Return the (x, y) coordinate for the center point of the cell that contains the specified text.  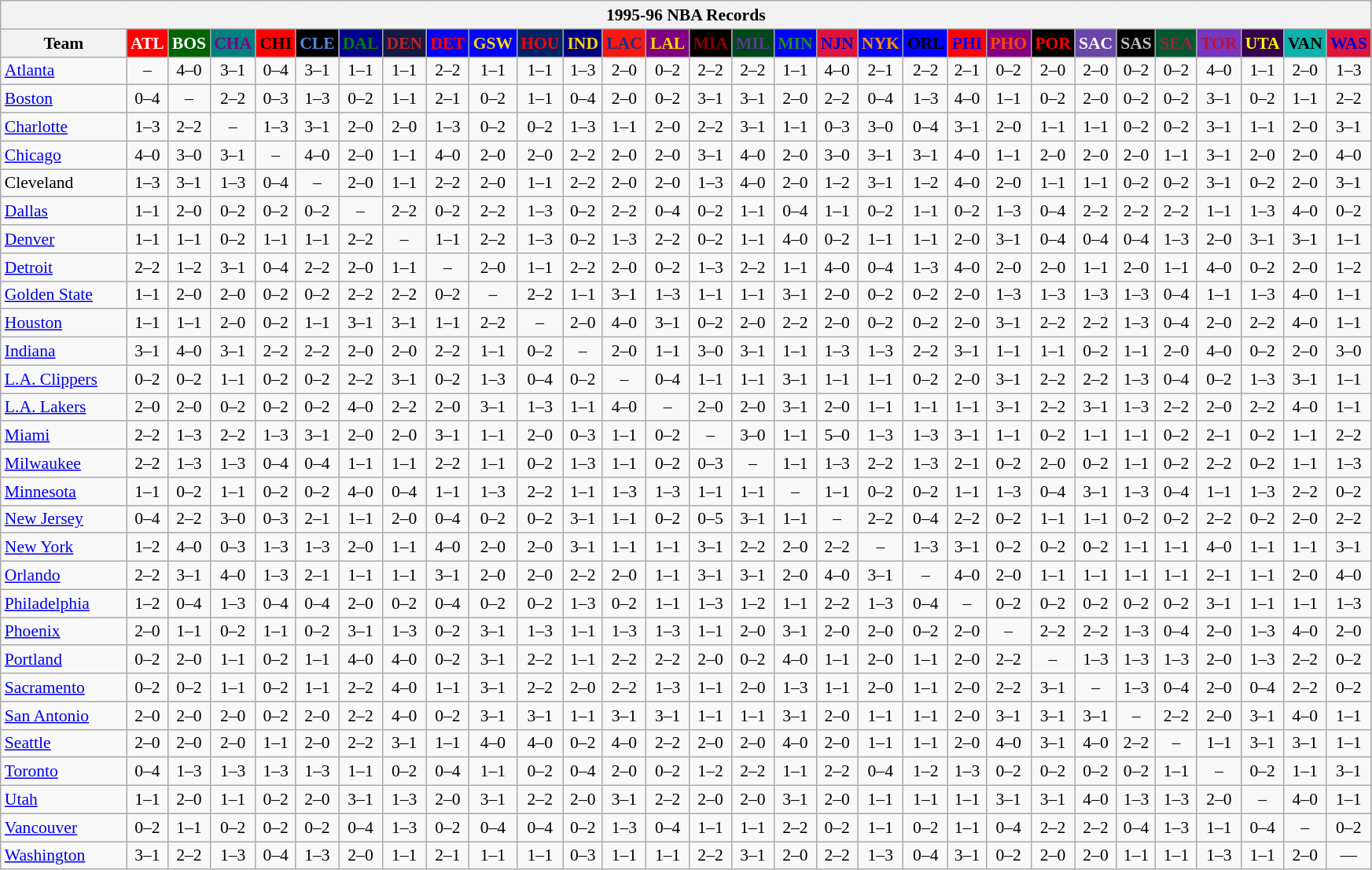
PHI (967, 43)
LAL (668, 43)
NYK (881, 43)
0–5 (710, 519)
Milwaukee (64, 463)
Phoenix (64, 632)
Portland (64, 660)
TOR (1219, 43)
Team (64, 43)
Houston (64, 323)
— (1349, 856)
Orlando (64, 576)
Detroit (64, 267)
Golden State (64, 295)
CHI (275, 43)
Philadelphia (64, 603)
Washington (64, 856)
L.A. Clippers (64, 379)
ORL (926, 43)
Sacramento (64, 688)
Charlotte (64, 127)
PHO (1008, 43)
DAL (361, 43)
MIL (753, 43)
Indiana (64, 352)
Chicago (64, 155)
Denver (64, 239)
CLE (318, 43)
Cleveland (64, 183)
DET (448, 43)
LAC (624, 43)
VAN (1305, 43)
DEN (404, 43)
SEA (1176, 43)
Atlanta (64, 71)
New Jersey (64, 519)
Seattle (64, 743)
L.A. Lakers (64, 407)
MIA (710, 43)
Dallas (64, 212)
NJN (837, 43)
5–0 (837, 436)
San Antonio (64, 716)
Miami (64, 436)
New York (64, 547)
Toronto (64, 772)
BOS (189, 43)
Minnesota (64, 492)
Vancouver (64, 828)
ATL (148, 43)
1995-96 NBA Records (686, 15)
Boston (64, 99)
SAC (1096, 43)
Utah (64, 800)
WAS (1349, 43)
GSW (494, 43)
CHA (233, 43)
SAS (1136, 43)
IND (583, 43)
POR (1053, 43)
MIN (795, 43)
UTA (1263, 43)
HOU (539, 43)
